Pinpoint the cell where the given text exists, returning its (x, y) midpoint coordinate. 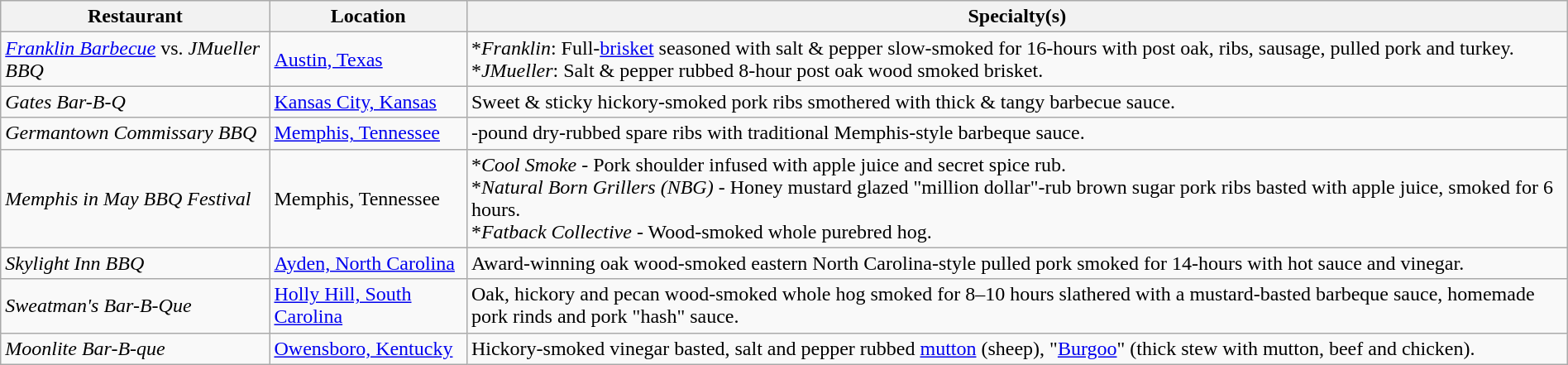
Kansas City, Kansas (368, 102)
Specialty(s) (1017, 17)
Hickory-smoked vinegar basted, salt and pepper rubbed mutton (sheep), "Burgoo" (thick stew with mutton, beef and chicken). (1017, 348)
-pound dry-rubbed spare ribs with traditional Memphis-style barbeque sauce. (1017, 133)
Sweet & sticky hickory-smoked pork ribs smothered with thick & tangy barbecue sauce. (1017, 102)
Award-winning oak wood-smoked eastern North Carolina-style pulled pork smoked for 14-hours with hot sauce and vinegar. (1017, 263)
Austin, Texas (368, 60)
Location (368, 17)
Holly Hill, South Carolina (368, 306)
Restaurant (136, 17)
Gates Bar-B-Q (136, 102)
Germantown Commissary BBQ (136, 133)
Owensboro, Kentucky (368, 348)
Moonlite Bar-B-que (136, 348)
Ayden, North Carolina (368, 263)
Skylight Inn BBQ (136, 263)
Memphis in May BBQ Festival (136, 199)
Sweatman's Bar-B-Que (136, 306)
Franklin Barbecue vs. JMueller BBQ (136, 60)
